Find where the given text appears and provide that cell's center as (X, Y) coordinate. 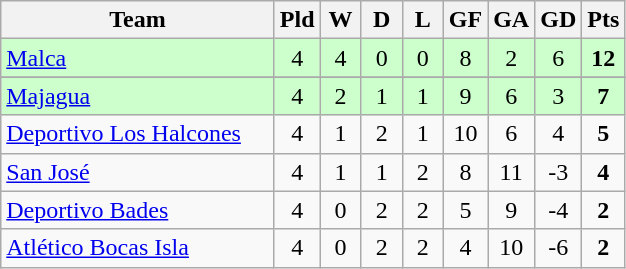
12 (604, 58)
GD (558, 20)
Atlético Bocas Isla (138, 248)
Majagua (138, 96)
-4 (558, 210)
-3 (558, 172)
7 (604, 96)
Malca (138, 58)
GF (465, 20)
Deportivo Los Halcones (138, 134)
11 (512, 172)
-6 (558, 248)
3 (558, 96)
Pld (297, 20)
W (340, 20)
Deportivo Bades (138, 210)
D (382, 20)
L (422, 20)
San José (138, 172)
Pts (604, 20)
Team (138, 20)
GA (512, 20)
